Identify which cell holds the provided text, then report its [x, y] central coordinate. 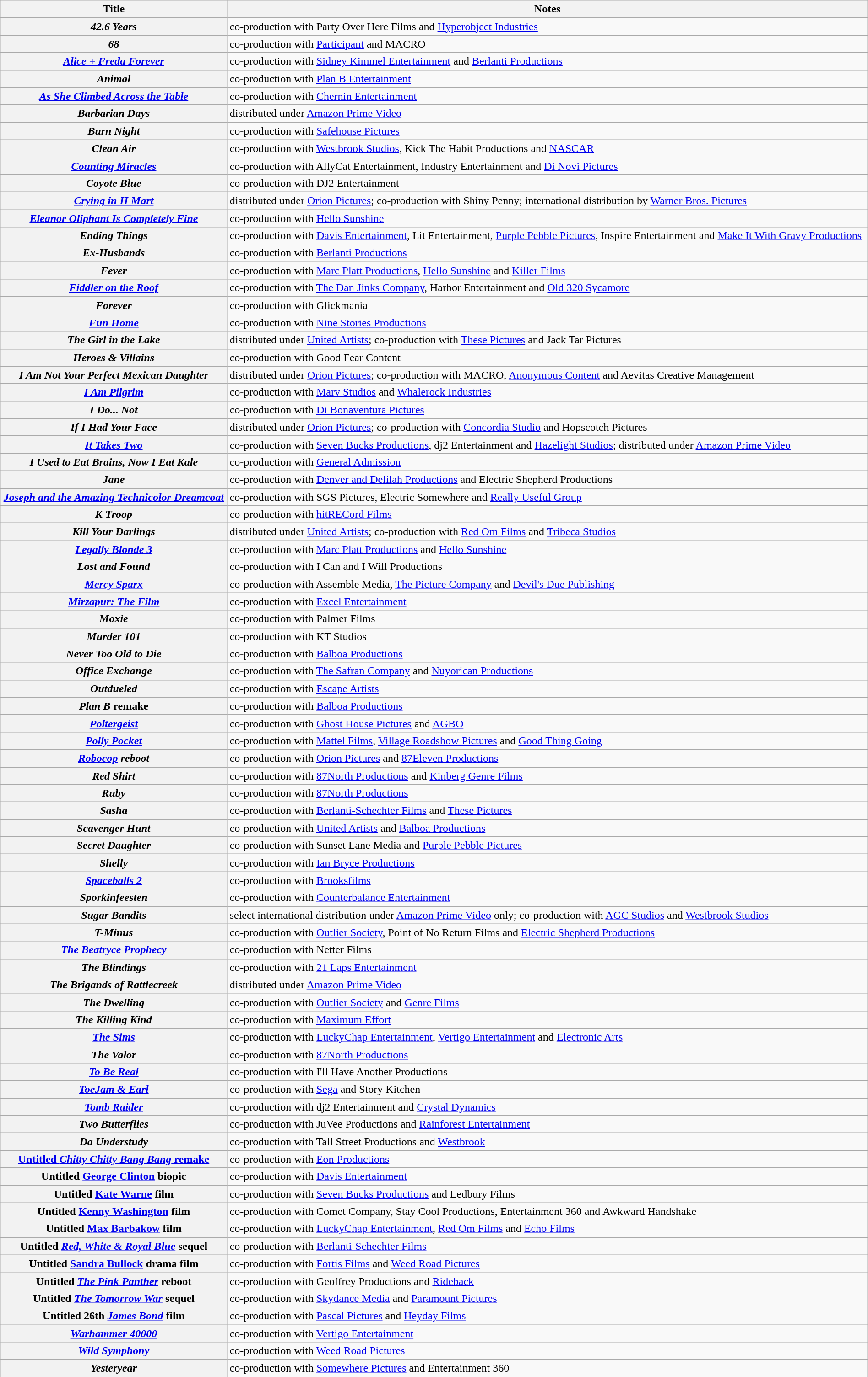
Mercy Sparx [114, 584]
K Troop [114, 515]
co-production with Outlier Society and Genre Films [548, 1002]
Crying in H Mart [114, 201]
co-production with Tall Street Productions and Westbrook [548, 1142]
Untitled Red, White & Royal Blue sequel [114, 1246]
Fun Home [114, 323]
co-production with JuVee Productions and Rainforest Entertainment [548, 1124]
Kill Your Darlings [114, 532]
co-production with Seven Bucks Productions, dj2 Entertainment and Hazelight Studios; distributed under Amazon Prime Video [548, 445]
co-production with Davis Entertainment [548, 1176]
Sporkinfeesten [114, 898]
Shelly [114, 863]
I Am Pilgrim [114, 392]
Heroes & Villains [114, 358]
co-production with Sidney Kimmel Entertainment and Berlanti Productions [548, 61]
co-production with Counterbalance Entertainment [548, 898]
Clean Air [114, 148]
select international distribution under Amazon Prime Video only; co-production with AGC Studios and Westbrook Studios [548, 915]
distributed under Orion Pictures; co-production with Shiny Penny; international distribution by Warner Bros. Pictures [548, 201]
Lost and Found [114, 567]
Office Exchange [114, 671]
co-production with Participant and MACRO [548, 44]
Title [114, 9]
Counting Miracles [114, 166]
co-production with Weed Road Pictures [548, 1351]
co-production with Orion Pictures and 87Eleven Productions [548, 758]
Murder 101 [114, 636]
co-production with Hello Sunshine [548, 218]
Two Butterflies [114, 1124]
co-production with Brooksfilms [548, 880]
Tomb Raider [114, 1107]
co-production with The Safran Company and Nuyorican Productions [548, 671]
distributed under Orion Pictures; co-production with Concordia Studio and Hopscotch Pictures [548, 427]
co-production with I Can and I Will Productions [548, 567]
co-production with Marv Studios and Whalerock Industries [548, 392]
Wild Symphony [114, 1351]
Untitled George Clinton biopic [114, 1176]
To Be Real [114, 1072]
distributed under United Artists; co-production with Red Om Films and Tribeca Studios [548, 532]
The Girl in the Lake [114, 340]
Yesteryear [114, 1368]
co-production with Somewhere Pictures and Entertainment 360 [548, 1368]
Jane [114, 479]
T-Minus [114, 932]
co-production with The Dan Jinks Company, Harbor Entertainment and Old 320 Sycamore [548, 288]
Legally Blonde 3 [114, 549]
Scavenger Hunt [114, 828]
Polly Pocket [114, 741]
Burn Night [114, 131]
Joseph and the Amazing Technicolor Dreamcoat [114, 497]
co-production with Ian Bryce Productions [548, 863]
co-production with Di Bonaventura Pictures [548, 410]
Untitled Chitty Chitty Bang Bang remake [114, 1159]
co-production with Pascal Pictures and Heyday Films [548, 1316]
Coyote Blue [114, 183]
Ex-Husbands [114, 253]
Sugar Bandits [114, 915]
Untitled Kate Warne film [114, 1194]
co-production with Berlanti-Schechter Films and These Pictures [548, 811]
Warhammer 40000 [114, 1334]
Untitled The Pink Panther reboot [114, 1281]
Never Too Old to Die [114, 654]
co-production with Glickmania [548, 305]
Notes [548, 9]
co-production with DJ2 Entertainment [548, 183]
Untitled 26th James Bond film [114, 1316]
co-production with Denver and Delilah Productions and Electric Shepherd Productions [548, 479]
co-production with Ghost House Pictures and AGBO [548, 723]
co-production with United Artists and Balboa Productions [548, 828]
co-production with Berlanti-Schechter Films [548, 1246]
co-production with Seven Bucks Productions and Ledbury Films [548, 1194]
Plan B remake [114, 706]
co-production with Excel Entertainment [548, 602]
co-production with SGS Pictures, Electric Somewhere and Really Useful Group [548, 497]
co-production with Safehouse Pictures [548, 131]
distributed under United Artists; co-production with These Pictures and Jack Tar Pictures [548, 340]
Animal [114, 79]
I Do... Not [114, 410]
The Killing Kind [114, 1019]
Mirzapur: The Film [114, 602]
68 [114, 44]
co-production with 21 Laps Entertainment [548, 967]
co-production with dj2 Entertainment and Crystal Dynamics [548, 1107]
Secret Daughter [114, 846]
ToeJam & Earl [114, 1090]
The Sims [114, 1037]
co-production with Eon Productions [548, 1159]
The Valor [114, 1054]
Spaceballs 2 [114, 880]
Poltergeist [114, 723]
co-production with LuckyChap Entertainment, Vertigo Entertainment and Electronic Arts [548, 1037]
co-production with General Admission [548, 462]
distributed under Orion Pictures; co-production with MACRO, Anonymous Content and Aevitas Creative Management [548, 375]
co-production with Escape Artists [548, 688]
Barbarian Days [114, 114]
I Used to Eat Brains, Now I Eat Kale [114, 462]
co-production with Geoffrey Productions and Rideback [548, 1281]
Fiddler on the Roof [114, 288]
co-production with 87North Productions and Kinberg Genre Films [548, 776]
co-production with Mattel Films, Village Roadshow Pictures and Good Thing Going [548, 741]
Fever [114, 271]
Sasha [114, 811]
If I Had Your Face [114, 427]
co-production with Good Fear Content [548, 358]
co-production with Skydance Media and Paramount Pictures [548, 1298]
Red Shirt [114, 776]
co-production with KT Studios [548, 636]
As She Climbed Across the Table [114, 96]
co-production with Sega and Story Kitchen [548, 1090]
Untitled Kenny Washington film [114, 1211]
The Beatryce Prophecy [114, 950]
co-production with Plan B Entertainment [548, 79]
Da Understudy [114, 1142]
co-production with Marc Platt Productions and Hello Sunshine [548, 549]
It Takes Two [114, 445]
Ruby [114, 793]
Ending Things [114, 236]
co-production with Assemble Media, The Picture Company and Devil's Due Publishing [548, 584]
The Blindings [114, 967]
co-production with Fortis Films and Weed Road Pictures [548, 1263]
Moxie [114, 619]
co-production with I'll Have Another Productions [548, 1072]
Outdueled [114, 688]
co-production with Davis Entertainment, Lit Entertainment, Purple Pebble Pictures, Inspire Entertainment and Make It With Gravy Productions [548, 236]
Robocop reboot [114, 758]
co-production with Outlier Society, Point of No Return Films and Electric Shepherd Productions [548, 932]
I Am Not Your Perfect Mexican Daughter [114, 375]
Eleanor Oliphant Is Completely Fine [114, 218]
42.6 Years [114, 27]
Forever [114, 305]
co-production with Nine Stories Productions [548, 323]
The Brigands of Rattlecreek [114, 985]
co-production with hitRECord Films [548, 515]
Alice + Freda Forever [114, 61]
co-production with Vertigo Entertainment [548, 1334]
Untitled Max Barbakow film [114, 1229]
co-production with Comet Company, Stay Cool Productions, Entertainment 360 and Awkward Handshake [548, 1211]
co-production with LuckyChap Entertainment, Red Om Films and Echo Films [548, 1229]
co-production with Palmer Films [548, 619]
co-production with Berlanti Productions [548, 253]
The Dwelling [114, 1002]
co-production with Maximum Effort [548, 1019]
co-production with Marc Platt Productions, Hello Sunshine and Killer Films [548, 271]
co-production with Party Over Here Films and Hyperobject Industries [548, 27]
co-production with Sunset Lane Media and Purple Pebble Pictures [548, 846]
co-production with Chernin Entertainment [548, 96]
co-production with AllyCat Entertainment, Industry Entertainment and Di Novi Pictures [548, 166]
co-production with Netter Films [548, 950]
Untitled Sandra Bullock drama film [114, 1263]
co-production with Westbrook Studios, Kick The Habit Productions and NASCAR [548, 148]
Untitled The Tomorrow War sequel [114, 1298]
